Find where the given text appears and provide that cell's center as (x, y) coordinate. 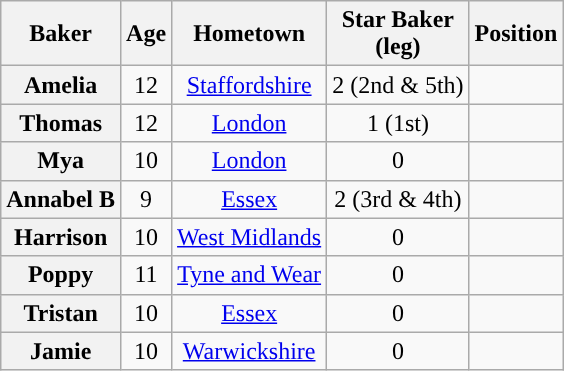
Warwickshire (250, 351)
11 (146, 275)
Age (146, 34)
Annabel B (61, 199)
9 (146, 199)
2 (3rd & 4th) (398, 199)
Hometown (250, 34)
Baker (61, 34)
Star Baker(leg) (398, 34)
Position (516, 34)
1 (1st) (398, 123)
Thomas (61, 123)
Tristan (61, 313)
Amelia (61, 85)
West Midlands (250, 237)
Poppy (61, 275)
2 (2nd & 5th) (398, 85)
Jamie (61, 351)
Harrison (61, 237)
Tyne and Wear (250, 275)
Mya (61, 161)
Staffordshire (250, 85)
